Pinpoint the cell where the given text exists, returning its [X, Y] midpoint coordinate. 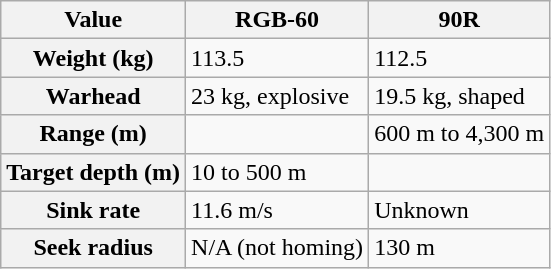
RGB-60 [278, 20]
Sink rate [94, 210]
19.5 kg, shaped [460, 96]
Unknown [460, 210]
23 kg, explosive [278, 96]
Target depth (m) [94, 172]
90R [460, 20]
Value [94, 20]
N/A (not homing) [278, 248]
10 to 500 m [278, 172]
Range (m) [94, 134]
Weight (kg) [94, 58]
600 m to 4,300 m [460, 134]
Warhead [94, 96]
113.5 [278, 58]
130 m [460, 248]
Seek radius [94, 248]
11.6 m/s [278, 210]
112.5 [460, 58]
